From the cell containing the given text, extract its center point as [x, y] coordinate. 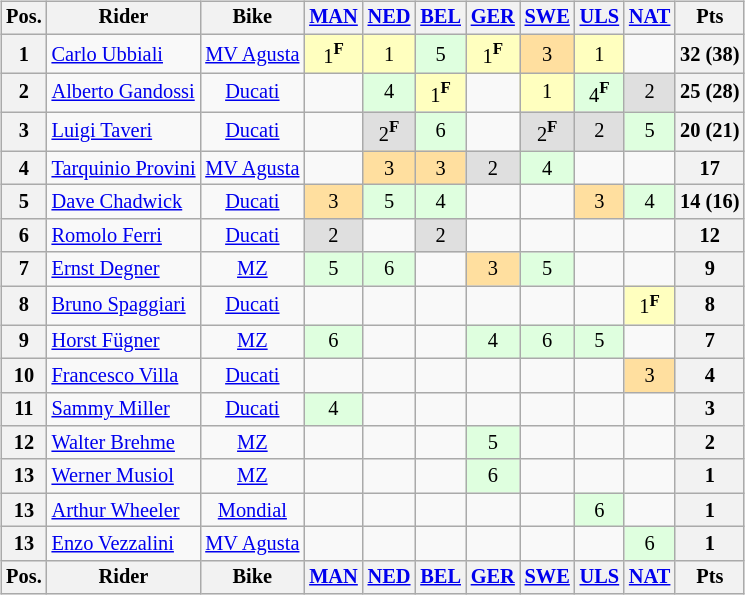
Werner Musiol [124, 476]
Arthur Wheeler [124, 510]
Alberto Gandossi [124, 92]
Horst Fügner [124, 342]
Mondial [252, 510]
Francesco Villa [124, 375]
11 [24, 409]
Dave Chadwick [124, 202]
Romolo Ferri [124, 235]
Bruno Spaggiari [124, 306]
10 [24, 375]
Luigi Taveri [124, 132]
4F [600, 92]
32 (38) [710, 54]
25 (28) [710, 92]
17 [710, 168]
Walter Brehme [124, 443]
Carlo Ubbiali [124, 54]
Enzo Vezzalini [124, 544]
Ernst Degner [124, 269]
14 (16) [710, 202]
20 (21) [710, 132]
Sammy Miller [124, 409]
Tarquinio Provini [124, 168]
